Detect which cell encompasses the target text, then output its [X, Y] center coordinate. 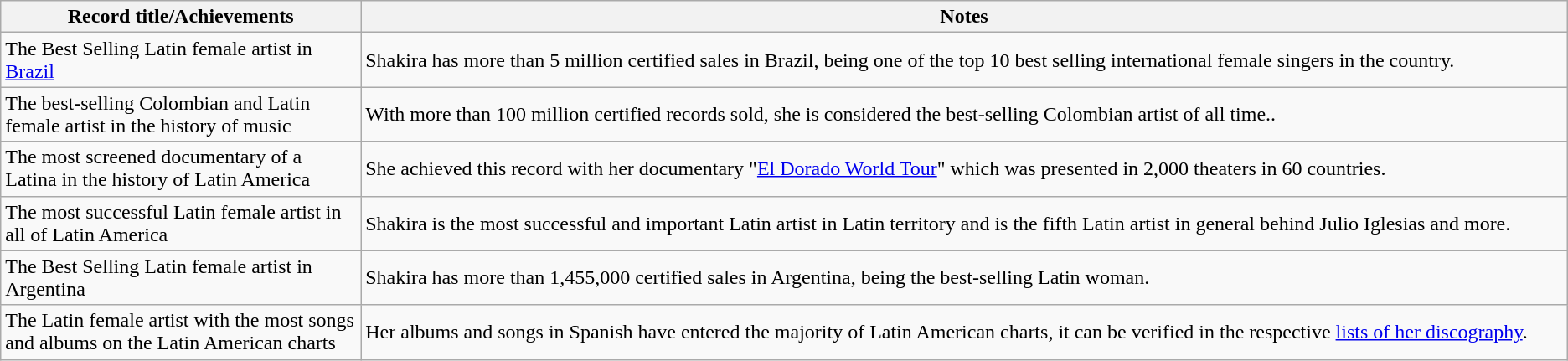
Shakira has more than 5 million certified sales in Brazil, being one of the top 10 best selling international female singers in the country. [965, 60]
Her albums and songs in Spanish have entered the majority of Latin American charts, it can be verified in the respective lists of her discography. [965, 332]
The best-selling Colombian and Latin female artist in the history of music [181, 114]
Shakira is the most successful and important Latin artist in Latin territory and is the fifth Latin artist in general behind Julio Iglesias and more. [965, 223]
The Best Selling Latin female artist in Argentina [181, 278]
She achieved this record with her documentary "El Dorado World Tour" which was presented in 2,000 theaters in 60 countries. [965, 169]
Record title/Achievements [181, 17]
With more than 100 million certified records sold, she is considered the best-selling Colombian artist of all time.. [965, 114]
The most successful Latin female artist in all of Latin America [181, 223]
The most screened documentary of a Latina in the history of Latin America [181, 169]
Notes [965, 17]
The Latin female artist with the most songs and albums on the Latin American charts [181, 332]
Shakira has more than 1,455,000 certified sales in Argentina, being the best-selling Latin woman. [965, 278]
The Best Selling Latin female artist in Brazil [181, 60]
